Return the (x, y) coordinate for the center point of the cell that contains the specified text.  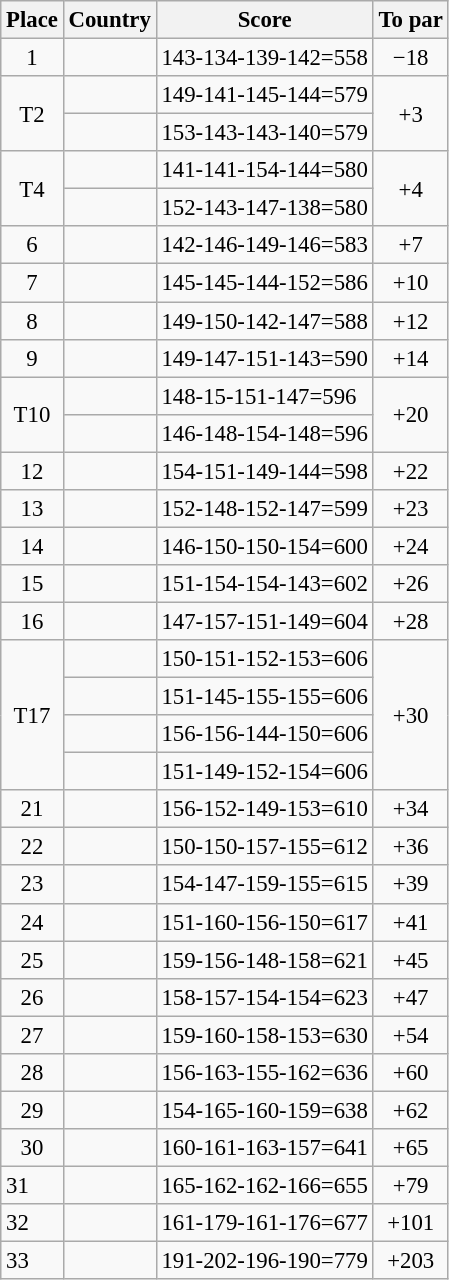
149-147-151-143=590 (264, 358)
Country (110, 20)
141-141-154-144=580 (264, 170)
154-147-159-155=615 (264, 885)
191-202-196-190=779 (264, 1261)
+22 (410, 471)
151-160-156-150=617 (264, 922)
148-15-151-147=596 (264, 396)
152-143-147-138=580 (264, 208)
Place (32, 20)
+3 (410, 114)
156-163-155-162=636 (264, 1073)
T17 (32, 715)
160-161-163-157=641 (264, 1148)
159-160-158-153=630 (264, 1035)
+28 (410, 621)
146-150-150-154=600 (264, 546)
8 (32, 321)
150-150-157-155=612 (264, 847)
T4 (32, 188)
+24 (410, 546)
+101 (410, 1223)
+41 (410, 922)
14 (32, 546)
150-151-152-153=606 (264, 659)
151-149-152-154=606 (264, 772)
−18 (410, 58)
156-156-144-150=606 (264, 734)
30 (32, 1148)
1 (32, 58)
151-145-155-155=606 (264, 697)
12 (32, 471)
22 (32, 847)
28 (32, 1073)
+54 (410, 1035)
+14 (410, 358)
T10 (32, 414)
33 (32, 1261)
+20 (410, 414)
154-151-149-144=598 (264, 471)
To par (410, 20)
25 (32, 960)
143-134-139-142=558 (264, 58)
+10 (410, 283)
9 (32, 358)
146-148-154-148=596 (264, 433)
+23 (410, 509)
+4 (410, 188)
+47 (410, 997)
159-156-148-158=621 (264, 960)
154-165-160-159=638 (264, 1110)
15 (32, 584)
+203 (410, 1261)
31 (32, 1185)
32 (32, 1223)
+12 (410, 321)
149-141-145-144=579 (264, 95)
153-143-143-140=579 (264, 133)
152-148-152-147=599 (264, 509)
29 (32, 1110)
+30 (410, 715)
+26 (410, 584)
16 (32, 621)
142-146-149-146=583 (264, 245)
156-152-149-153=610 (264, 809)
145-145-144-152=586 (264, 283)
+34 (410, 809)
27 (32, 1035)
158-157-154-154=623 (264, 997)
Score (264, 20)
+36 (410, 847)
+45 (410, 960)
+7 (410, 245)
T2 (32, 114)
147-157-151-149=604 (264, 621)
165-162-162-166=655 (264, 1185)
26 (32, 997)
+79 (410, 1185)
+65 (410, 1148)
7 (32, 283)
21 (32, 809)
+62 (410, 1110)
151-154-154-143=602 (264, 584)
+60 (410, 1073)
23 (32, 885)
13 (32, 509)
6 (32, 245)
+39 (410, 885)
149-150-142-147=588 (264, 321)
161-179-161-176=677 (264, 1223)
24 (32, 922)
